Return (X, Y) of the center of cell containing provided text 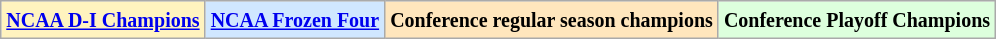
NCAA D-I Champions (103, 20)
Conference Playoff Champions (856, 20)
Conference regular season champions (552, 20)
NCAA Frozen Four (295, 20)
